Scan for the cell matching the given text and deliver its (X, Y) coordinate at center. 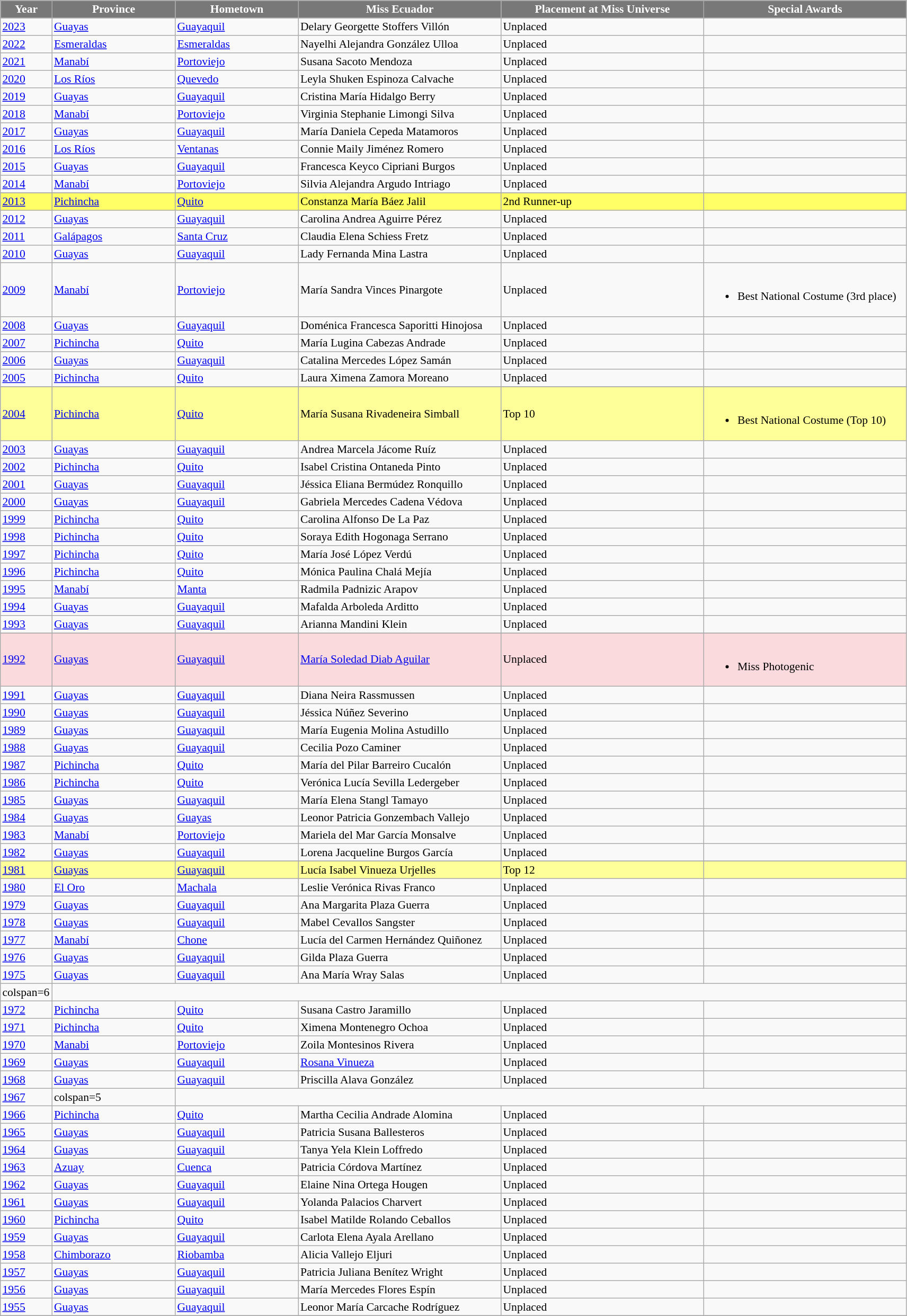
Isabel Cristina Ontaneda Pinto (399, 466)
María Daniela Cepeda Matamoros (399, 131)
Patricia Juliana Benítez Wright (399, 1273)
2019 (26, 96)
1979 (26, 905)
Nayelhi Alejandra González Ulloa (399, 45)
Verónica Lucía Sevilla Ledergeber (399, 783)
2nd Runner-up (602, 201)
1964 (26, 1150)
Laura Ximena Zamora Moreano (399, 377)
2011 (26, 236)
Manabi (113, 1045)
Claudia Elena Schiess Fretz (399, 236)
Yolanda Palacios Charvert (399, 1203)
Jéssica Núñez Severino (399, 713)
Lorena Jacqueline Burgos García (399, 853)
Santa Cruz (237, 236)
1995 (26, 589)
2007 (26, 342)
Martha Cecilia Andrade Alomina (399, 1115)
Gilda Plaza Guerra (399, 958)
2009 (26, 290)
1958 (26, 1255)
Radmila Padnizic Arapov (399, 589)
Priscilla Alava González (399, 1080)
1996 (26, 571)
Azuay (113, 1168)
Leyla Shuken Espinoza Calvache (399, 79)
1982 (26, 853)
1971 (26, 1028)
Ventanas (237, 149)
Mariela del Mar García Monsalve (399, 835)
María Sandra Vinces Pinargote (399, 290)
Arianna Mandini Klein (399, 624)
Patricia Susana Ballesteros (399, 1133)
2013 (26, 201)
Lady Fernanda Mina Lastra (399, 254)
1961 (26, 1203)
2020 (26, 79)
1972 (26, 1010)
Doménica Francesca Saporitti Hinojosa (399, 325)
1988 (26, 748)
Carlota Elena Ayala Arellano (399, 1238)
María Susana Rivadeneira Simball (399, 413)
Miss Ecuador (399, 10)
1991 (26, 695)
1968 (26, 1080)
María Eugenia Molina Astudillo (399, 730)
Riobamba (237, 1255)
Susana Castro Jaramillo (399, 1010)
1955 (26, 1308)
Cuenca (237, 1168)
Andrea Marcela Jácome Ruíz (399, 449)
Chimborazo (113, 1255)
1962 (26, 1185)
Ana María Wray Salas (399, 975)
1976 (26, 958)
1978 (26, 923)
1997 (26, 554)
2004 (26, 413)
Special Awards (805, 10)
María José López Verdú (399, 554)
2010 (26, 254)
2003 (26, 449)
Carolina Andrea Aguirre Pérez (399, 219)
Virginia Stephanie Limongi Silva (399, 114)
1994 (26, 606)
Chone (237, 940)
1984 (26, 818)
1998 (26, 536)
Manta (237, 589)
Rosana Vinueza (399, 1063)
1959 (26, 1238)
Constanza María Báez Jalil (399, 201)
1992 (26, 660)
Leslie Verónica Rivas Franco (399, 888)
Zoila Montesinos Rivera (399, 1045)
Hometown (237, 10)
Francesca Keyco Cipriani Burgos (399, 166)
2008 (26, 325)
1987 (26, 765)
Placement at Miss Universe (602, 10)
Lucía del Carmen Hernández Quiñonez (399, 940)
1969 (26, 1063)
Catalina Mercedes López Samán (399, 360)
Quevedo (237, 79)
Alicia Vallejo Eljuri (399, 1255)
Cecilia Pozo Caminer (399, 748)
Cristina María Hidalgo Berry (399, 96)
Susana Sacoto Mendoza (399, 61)
1983 (26, 835)
Miss Photogenic (805, 660)
1999 (26, 519)
Isabel Matilde Rolando Ceballos (399, 1220)
1990 (26, 713)
María Lugina Cabezas Andrade (399, 342)
El Oro (113, 888)
Machala (237, 888)
Best National Costume (Top 10) (805, 413)
1980 (26, 888)
2014 (26, 184)
2018 (26, 114)
1965 (26, 1133)
Mafalda Arboleda Arditto (399, 606)
colspan=6 (26, 993)
Gabriela Mercedes Cadena Védova (399, 501)
Mónica Paulina Chalá Mejía (399, 571)
1966 (26, 1115)
1977 (26, 940)
1981 (26, 870)
Diana Neira Rassmussen (399, 695)
2017 (26, 131)
Galápagos (113, 236)
Province (113, 10)
Ana Margarita Plaza Guerra (399, 905)
2012 (26, 219)
2002 (26, 466)
2000 (26, 501)
2022 (26, 45)
Top 10 (602, 413)
1963 (26, 1168)
Tanya Yela Klein Loffredo (399, 1150)
2023 (26, 26)
Connie Maily Jiménez Romero (399, 149)
Soraya Edith Hogonaga Serrano (399, 536)
Delary Georgette Stoffers Villón (399, 26)
Leonor María Carcache Rodríguez (399, 1308)
María Elena Stangl Tamayo (399, 800)
María del Pilar Barreiro Cucalón (399, 765)
Elaine Nina Ortega Hougen (399, 1185)
2006 (26, 360)
1985 (26, 800)
2021 (26, 61)
1957 (26, 1273)
Patricia Córdova Martínez (399, 1168)
2001 (26, 484)
1993 (26, 624)
2015 (26, 166)
1975 (26, 975)
2016 (26, 149)
1970 (26, 1045)
Best National Costume (3rd place) (805, 290)
Mabel Cevallos Sangster (399, 923)
Carolina Alfonso De La Paz (399, 519)
Lucía Isabel Vinueza Urjelles (399, 870)
Leonor Patricia Gonzembach Vallejo (399, 818)
1960 (26, 1220)
Year (26, 10)
María Mercedes Flores Espín (399, 1290)
colspan=5 (113, 1098)
2005 (26, 377)
1986 (26, 783)
Silvia Alejandra Argudo Intriago (399, 184)
Ximena Montenegro Ochoa (399, 1028)
María Soledad Diab Aguilar (399, 660)
Jéssica Eliana Bermúdez Ronquillo (399, 484)
1967 (26, 1098)
1989 (26, 730)
Top 12 (602, 870)
1956 (26, 1290)
